Scan for the cell matching the given text and deliver its (x, y) coordinate at center. 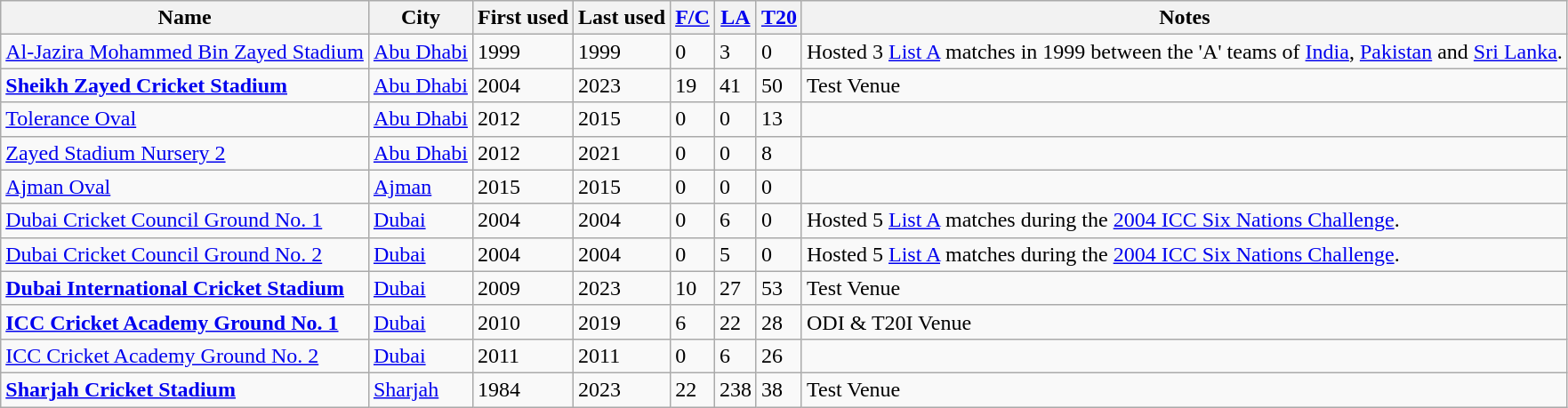
26 (779, 356)
ICC Cricket Academy Ground No. 1 (185, 322)
2019 (623, 322)
50 (779, 85)
Last used (623, 18)
Sharjah (420, 389)
T20 (779, 18)
8 (779, 153)
Name (185, 18)
1984 (523, 389)
27 (735, 288)
13 (779, 119)
Zayed Stadium Nursery 2 (185, 153)
City (420, 18)
Al-Jazira Mohammed Bin Zayed Stadium (185, 52)
Sharjah Cricket Stadium (185, 389)
2010 (523, 322)
19 (693, 85)
ODI & T20I Venue (1185, 322)
Hosted 3 List A matches in 1999 between the 'A' teams of India, Pakistan and Sri Lanka. (1185, 52)
Ajman (420, 187)
2021 (623, 153)
28 (779, 322)
Notes (1185, 18)
ICC Cricket Academy Ground No. 2 (185, 356)
2009 (523, 288)
3 (735, 52)
Tolerance Oval (185, 119)
First used (523, 18)
F/C (693, 18)
Ajman Oval (185, 187)
Dubai Cricket Council Ground No. 1 (185, 220)
Sheikh Zayed Cricket Stadium (185, 85)
238 (735, 389)
38 (779, 389)
LA (735, 18)
Dubai International Cricket Stadium (185, 288)
10 (693, 288)
5 (735, 254)
Dubai Cricket Council Ground No. 2 (185, 254)
41 (735, 85)
53 (779, 288)
